Find where the given text appears and provide that cell's center as (x, y) coordinate. 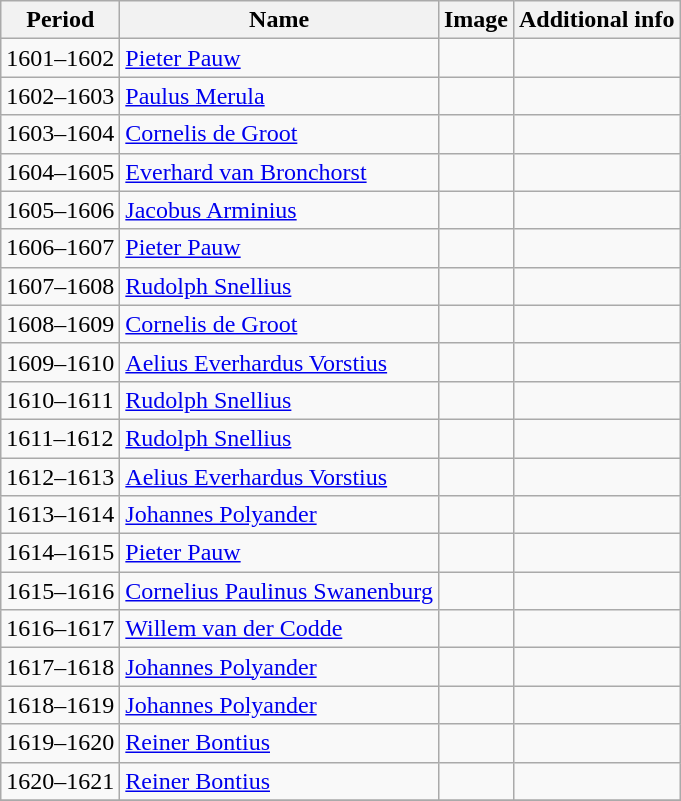
Period (60, 20)
Image (476, 20)
1613–1614 (60, 515)
1601–1602 (60, 58)
1609–1610 (60, 362)
1607–1608 (60, 286)
1610–1611 (60, 400)
Additional info (596, 20)
1603–1604 (60, 134)
Paulus Merula (280, 96)
Willem van der Codde (280, 629)
1611–1612 (60, 438)
1619–1620 (60, 743)
Jacobus Arminius (280, 210)
Cornelius Paulinus Swanenburg (280, 591)
Name (280, 20)
1612–1613 (60, 477)
1605–1606 (60, 210)
1614–1615 (60, 553)
1618–1619 (60, 705)
1602–1603 (60, 96)
Everhard van Bronchorst (280, 172)
1608–1609 (60, 324)
1604–1605 (60, 172)
1617–1618 (60, 667)
1616–1617 (60, 629)
1606–1607 (60, 248)
1620–1621 (60, 781)
1615–1616 (60, 591)
